Capture the cell that displays the provided text and extract its [X, Y] central coordinate. 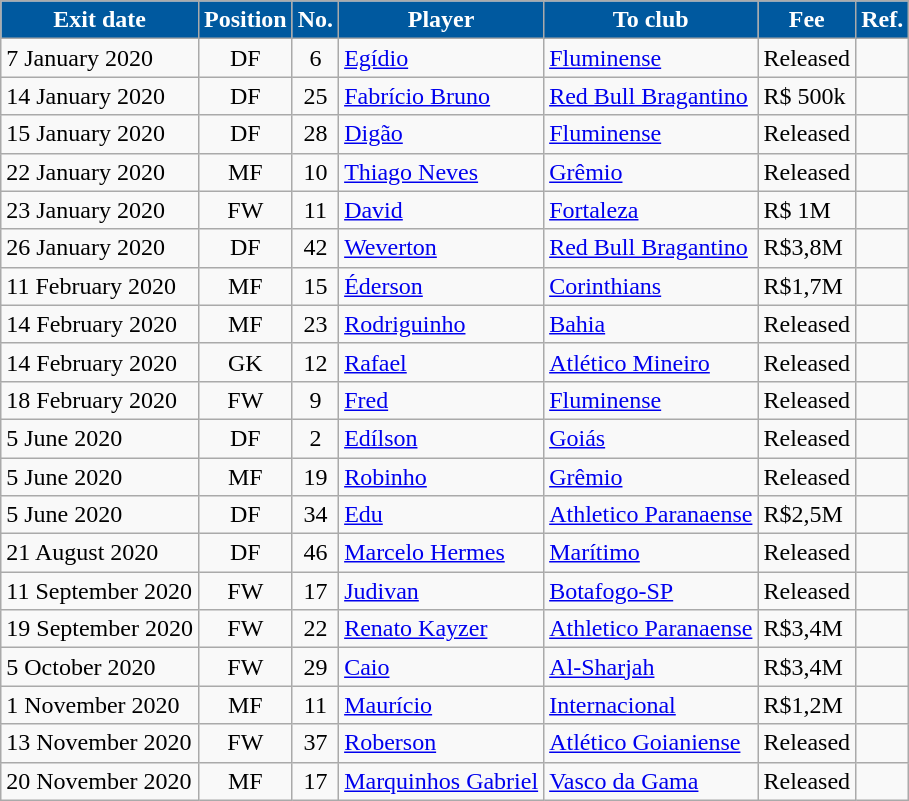
Robinho [442, 477]
Weverton [442, 248]
Judivan [442, 591]
Egídio [442, 58]
46 [315, 553]
Fred [442, 400]
Atlético Mineiro [651, 362]
R$ 500k [807, 96]
21 August 2020 [100, 553]
22 January 2020 [100, 172]
Atlético Goianiense [651, 743]
2 [315, 438]
Edu [442, 515]
26 January 2020 [100, 248]
Botafogo-SP [651, 591]
Rodriguinho [442, 324]
7 January 2020 [100, 58]
Edílson [442, 438]
19 [315, 477]
Digão [442, 134]
R$3,8M [807, 248]
10 [315, 172]
34 [315, 515]
6 [315, 58]
Fortaleza [651, 210]
Vasco da Gama [651, 781]
23 January 2020 [100, 210]
R$2,5M [807, 515]
R$ 1M [807, 210]
11 September 2020 [100, 591]
23 [315, 324]
Caio [442, 667]
Fee [807, 20]
Éderson [442, 286]
R$1,7M [807, 286]
Marquinhos Gabriel [442, 781]
11 February 2020 [100, 286]
15 January 2020 [100, 134]
28 [315, 134]
Rafael [442, 362]
Thiago Neves [442, 172]
Fabrício Bruno [442, 96]
14 January 2020 [100, 96]
25 [315, 96]
GK [245, 362]
Marítimo [651, 553]
Ref. [882, 20]
12 [315, 362]
29 [315, 667]
Exit date [100, 20]
Renato Kayzer [442, 629]
Internacional [651, 705]
13 November 2020 [100, 743]
R$1,2M [807, 705]
Bahia [651, 324]
9 [315, 400]
Al-Sharjah [651, 667]
Roberson [442, 743]
22 [315, 629]
18 February 2020 [100, 400]
Corinthians [651, 286]
15 [315, 286]
To club [651, 20]
No. [315, 20]
5 October 2020 [100, 667]
Player [442, 20]
20 November 2020 [100, 781]
Position [245, 20]
37 [315, 743]
Marcelo Hermes [442, 553]
42 [315, 248]
Maurício [442, 705]
19 September 2020 [100, 629]
David [442, 210]
1 November 2020 [100, 705]
Goiás [651, 438]
